Search for the cell housing the specified text and yield its (X, Y) center coordinate. 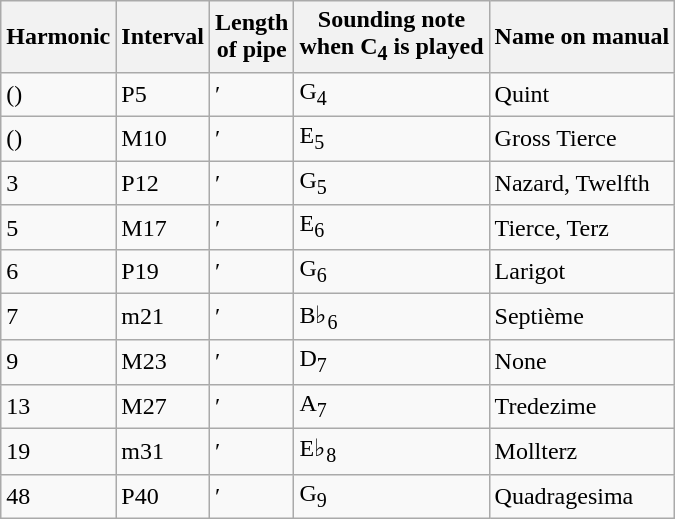
B♭6 (392, 317)
Interval (163, 36)
Tierce, Terz (582, 227)
m31 (163, 451)
Sounding notewhen C4 is played (392, 36)
13 (58, 406)
Septième (582, 317)
9 (58, 362)
m21 (163, 317)
M17 (163, 227)
E♭8 (392, 451)
P40 (163, 496)
None (582, 362)
Nazard, Twelfth (582, 183)
E5 (392, 138)
G4 (392, 94)
G9 (392, 496)
5 (58, 227)
Larigot (582, 271)
7 (58, 317)
19 (58, 451)
G5 (392, 183)
P19 (163, 271)
Quint (582, 94)
6 (58, 271)
D7 (392, 362)
M23 (163, 362)
Lengthof pipe (252, 36)
M10 (163, 138)
A7 (392, 406)
Name on manual (582, 36)
P12 (163, 183)
3 (58, 183)
P5 (163, 94)
48 (58, 496)
Harmonic (58, 36)
Quadragesima (582, 496)
Tredezime (582, 406)
Mollterz (582, 451)
E6 (392, 227)
G6 (392, 271)
M27 (163, 406)
Gross Tierce (582, 138)
